Determine the [X, Y] coordinate at the center of the cell enclosing the given text.  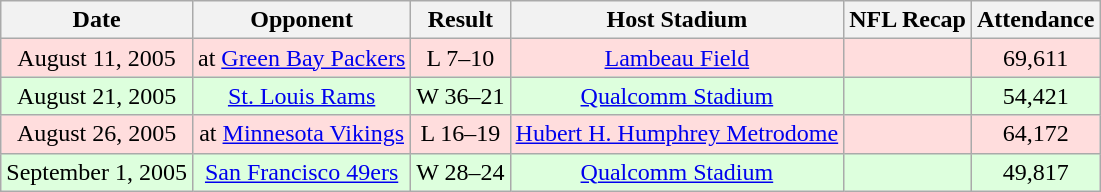
Opponent [301, 20]
54,421 [1035, 96]
69,611 [1035, 58]
Lambeau Field [677, 58]
San Francisco 49ers [301, 172]
at Green Bay Packers [301, 58]
L 7–10 [460, 58]
Date [97, 20]
W 28–24 [460, 172]
49,817 [1035, 172]
August 26, 2005 [97, 134]
September 1, 2005 [97, 172]
Host Stadium [677, 20]
Attendance [1035, 20]
Result [460, 20]
64,172 [1035, 134]
August 21, 2005 [97, 96]
L 16–19 [460, 134]
NFL Recap [908, 20]
St. Louis Rams [301, 96]
Hubert H. Humphrey Metrodome [677, 134]
W 36–21 [460, 96]
August 11, 2005 [97, 58]
at Minnesota Vikings [301, 134]
